Capture the cell that displays the provided text and extract its [X, Y] central coordinate. 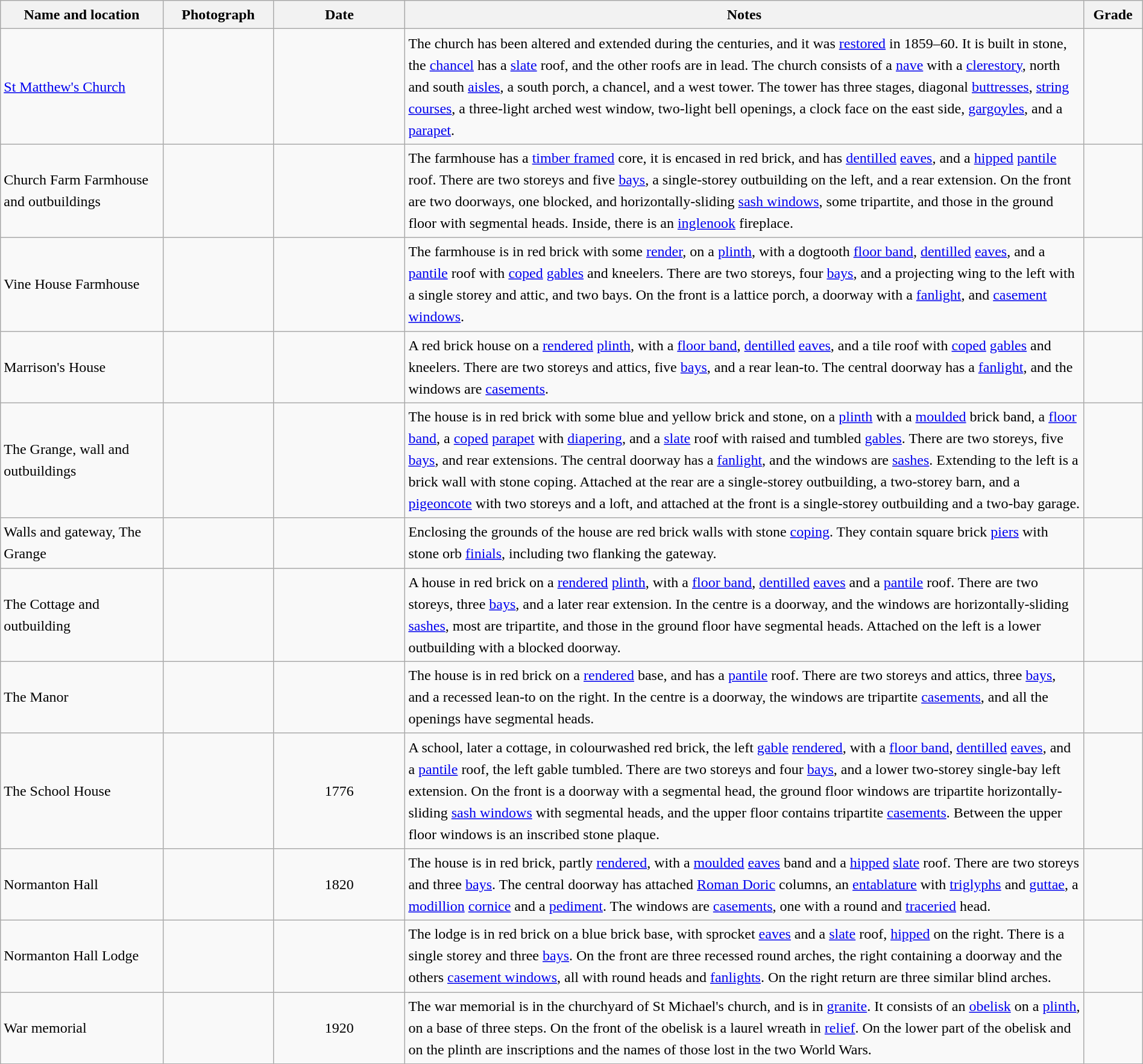
St Matthew's Church [82, 87]
The Manor [82, 697]
Name and location [82, 14]
The Cottage and outbuilding [82, 615]
Vine House Farmhouse [82, 285]
Normanton Hall [82, 884]
The School House [82, 791]
Date [339, 14]
Notes [744, 14]
1776 [339, 791]
Photograph [218, 14]
1820 [339, 884]
War memorial [82, 1028]
Walls and gateway, The Grange [82, 543]
The Grange, wall and outbuildings [82, 461]
Normanton Hall Lodge [82, 956]
Grade [1113, 14]
Marrison's House [82, 367]
Church Farm Farmhouse and outbuildings [82, 190]
1920 [339, 1028]
